Detect which cell encompasses the target text, then output its [X, Y] center coordinate. 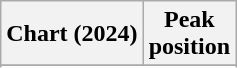
Chart (2024) [72, 34]
Peakposition [189, 34]
